Find where the given text appears and provide that cell's center as [X, Y] coordinate. 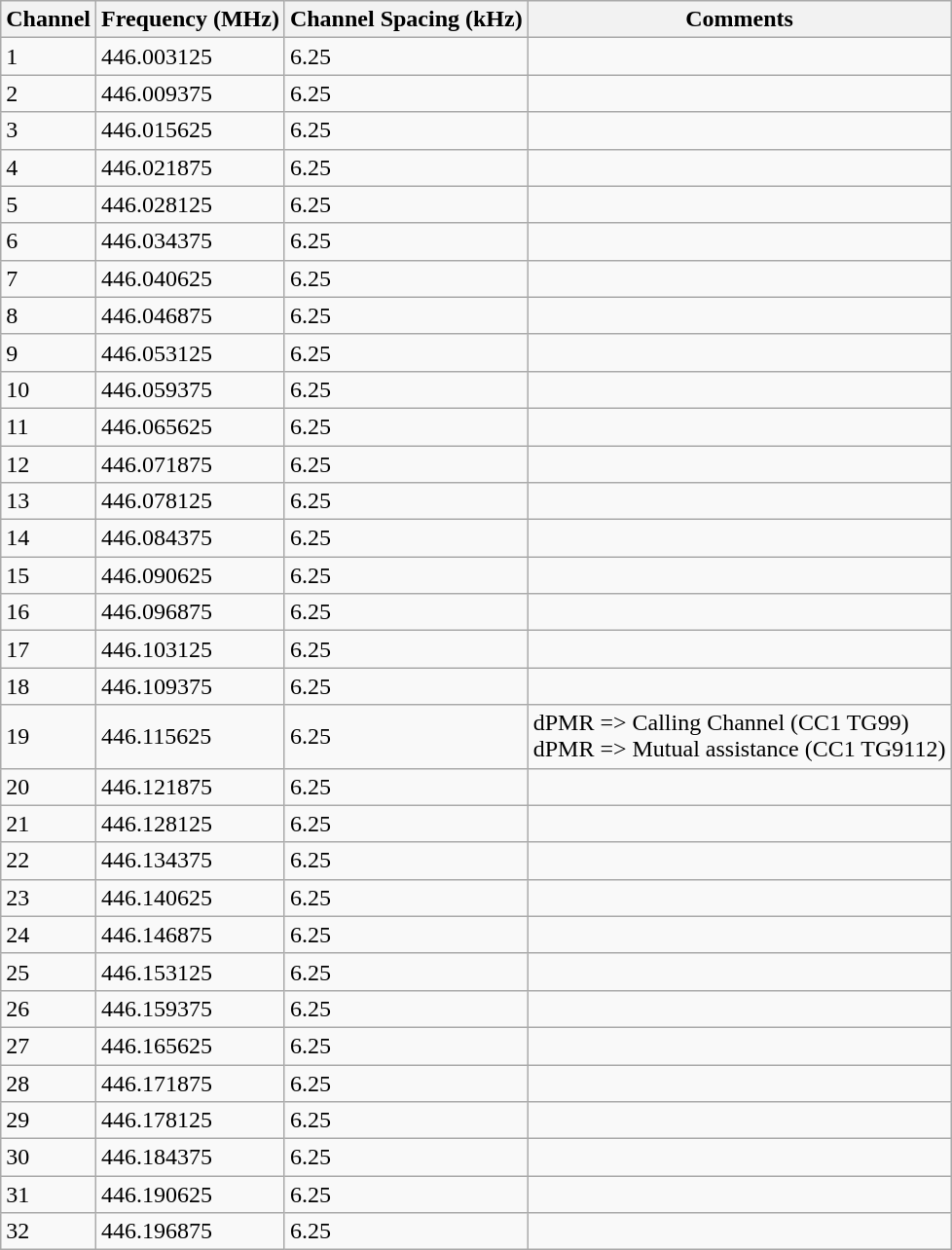
8 [49, 315]
Channel [49, 19]
25 [49, 972]
446.078125 [191, 501]
14 [49, 538]
446.103125 [191, 649]
Frequency (MHz) [191, 19]
19 [49, 736]
446.153125 [191, 972]
24 [49, 935]
446.184375 [191, 1158]
13 [49, 501]
2 [49, 93]
446.121875 [191, 787]
22 [49, 861]
12 [49, 464]
446.159375 [191, 1009]
7 [49, 278]
446.059375 [191, 389]
6 [49, 241]
446.096875 [191, 612]
31 [49, 1195]
dPMR => Calling Channel (CC1 TG99)dPMR => Mutual assistance (CC1 TG9112) [740, 736]
446.015625 [191, 130]
446.040625 [191, 278]
446.003125 [191, 56]
1 [49, 56]
28 [49, 1084]
446.115625 [191, 736]
446.046875 [191, 315]
446.084375 [191, 538]
446.065625 [191, 426]
446.146875 [191, 935]
446.090625 [191, 575]
446.190625 [191, 1195]
446.178125 [191, 1121]
10 [49, 389]
446.028125 [191, 204]
446.053125 [191, 352]
30 [49, 1158]
446.165625 [191, 1046]
446.021875 [191, 167]
446.171875 [191, 1084]
32 [49, 1232]
23 [49, 898]
446.009375 [191, 93]
18 [49, 686]
16 [49, 612]
26 [49, 1009]
21 [49, 824]
17 [49, 649]
4 [49, 167]
446.196875 [191, 1232]
9 [49, 352]
11 [49, 426]
5 [49, 204]
15 [49, 575]
446.128125 [191, 824]
29 [49, 1121]
Comments [740, 19]
Channel Spacing (kHz) [406, 19]
446.109375 [191, 686]
446.071875 [191, 464]
20 [49, 787]
3 [49, 130]
446.140625 [191, 898]
446.134375 [191, 861]
446.034375 [191, 241]
27 [49, 1046]
